Capture the cell that displays the provided text and extract its [x, y] central coordinate. 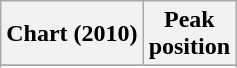
Chart (2010) [72, 34]
Peakposition [189, 34]
